Provide the (X, Y) coordinate of the cell's center where the given text is located.  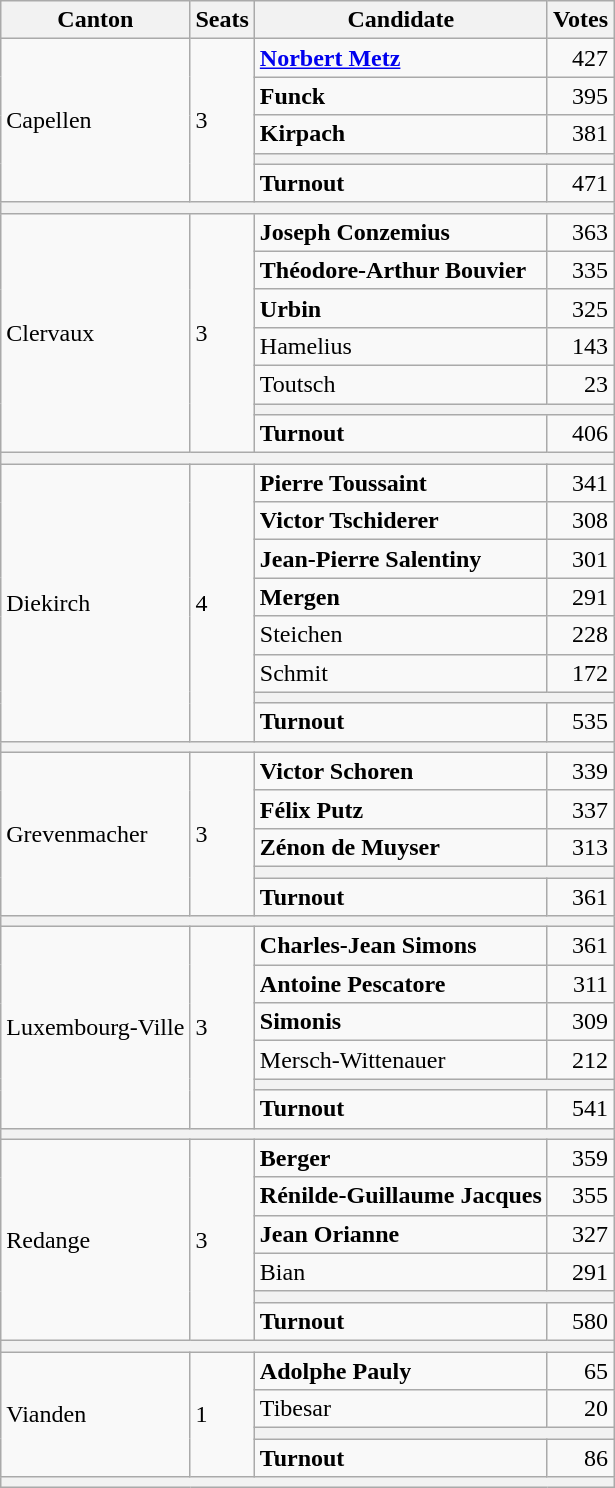
Mergen (400, 597)
Luxembourg-Ville (96, 1028)
172 (580, 673)
Victor Schoren (400, 771)
471 (580, 183)
Urbin (400, 308)
Jean-Pierre Salentiny (400, 559)
Canton (96, 20)
86 (580, 1458)
580 (580, 1321)
325 (580, 308)
Simonis (400, 1022)
Tibesar (400, 1409)
Vianden (96, 1414)
Charles-Jean Simons (400, 946)
337 (580, 809)
381 (580, 134)
212 (580, 1060)
Hamelius (400, 346)
Mersch-Wittenauer (400, 1060)
Adolphe Pauly (400, 1371)
23 (580, 384)
309 (580, 1022)
Kirpach (400, 134)
355 (580, 1196)
339 (580, 771)
395 (580, 96)
Schmit (400, 673)
427 (580, 58)
Bian (400, 1272)
4 (222, 603)
Clervaux (96, 332)
Zénon de Muyser (400, 847)
406 (580, 434)
Joseph Conzemius (400, 232)
1 (222, 1414)
Diekirch (96, 603)
Capellen (96, 120)
363 (580, 232)
Steichen (400, 635)
Victor Tschiderer (400, 521)
143 (580, 346)
20 (580, 1409)
327 (580, 1234)
Antoine Pescatore (400, 984)
311 (580, 984)
65 (580, 1371)
Redange (96, 1240)
535 (580, 722)
Rénilde-Guillaume Jacques (400, 1196)
Toutsch (400, 384)
Pierre Toussaint (400, 483)
Seats (222, 20)
Théodore-Arthur Bouvier (400, 270)
341 (580, 483)
Grevenmacher (96, 834)
Votes (580, 20)
Candidate (400, 20)
359 (580, 1158)
Jean Orianne (400, 1234)
Norbert Metz (400, 58)
308 (580, 521)
301 (580, 559)
335 (580, 270)
Funck (400, 96)
Berger (400, 1158)
228 (580, 635)
313 (580, 847)
Félix Putz (400, 809)
541 (580, 1109)
